Search for the cell housing the specified text and yield its [X, Y] center coordinate. 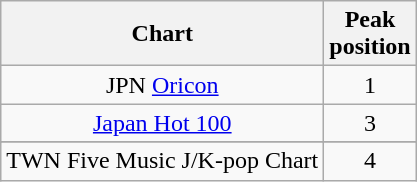
JPN Oricon [162, 85]
Chart [162, 34]
1 [370, 85]
Peakposition [370, 34]
Japan Hot 100 [162, 123]
TWN Five Music J/K-pop Chart [162, 161]
3 [370, 123]
4 [370, 161]
